From the cell containing the given text, extract its center point as (X, Y) coordinate. 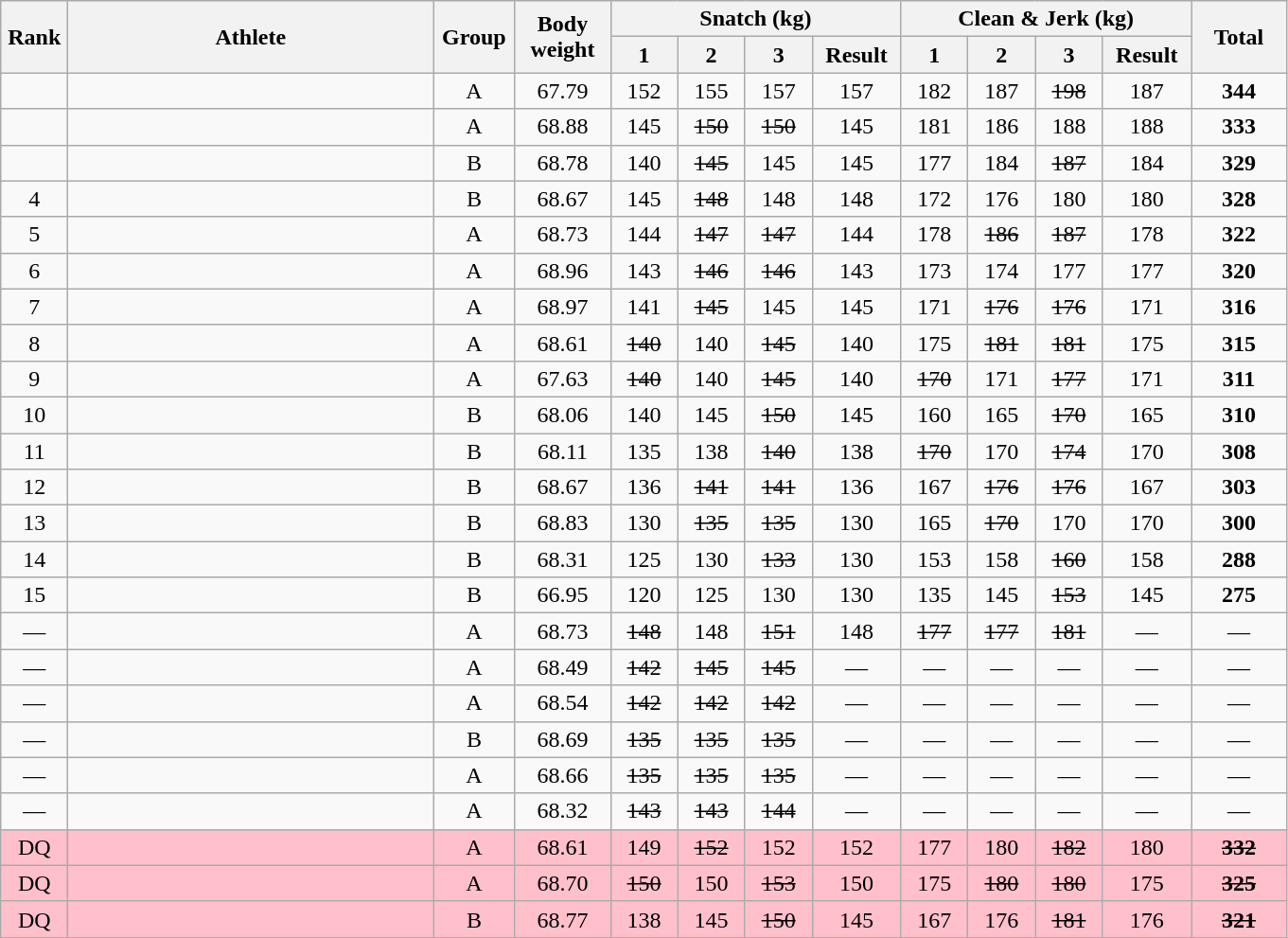
308 (1238, 451)
Group (474, 37)
173 (935, 271)
67.79 (562, 91)
329 (1238, 163)
9 (34, 379)
68.06 (562, 415)
68.66 (562, 775)
68.11 (562, 451)
68.96 (562, 271)
172 (935, 199)
Body weight (562, 37)
120 (644, 595)
288 (1238, 559)
8 (34, 343)
68.32 (562, 811)
333 (1238, 127)
133 (778, 559)
68.70 (562, 883)
10 (34, 415)
68.88 (562, 127)
149 (644, 847)
315 (1238, 343)
Athlete (251, 37)
316 (1238, 307)
303 (1238, 487)
68.77 (562, 919)
68.49 (562, 667)
4 (34, 199)
66.95 (562, 595)
5 (34, 235)
13 (34, 523)
320 (1238, 271)
155 (712, 91)
12 (34, 487)
7 (34, 307)
325 (1238, 883)
Snatch (kg) (755, 19)
275 (1238, 595)
68.54 (562, 703)
Clean & Jerk (kg) (1047, 19)
300 (1238, 523)
198 (1069, 91)
68.97 (562, 307)
328 (1238, 199)
11 (34, 451)
68.69 (562, 739)
68.83 (562, 523)
321 (1238, 919)
310 (1238, 415)
311 (1238, 379)
67.63 (562, 379)
Rank (34, 37)
Total (1238, 37)
6 (34, 271)
151 (778, 631)
344 (1238, 91)
322 (1238, 235)
68.78 (562, 163)
68.31 (562, 559)
14 (34, 559)
15 (34, 595)
332 (1238, 847)
